Detect which cell encompasses the target text, then output its (x, y) center coordinate. 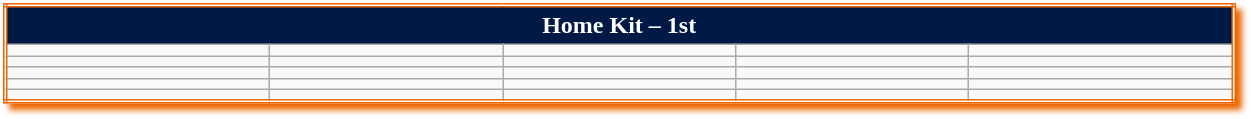
Home Kit – 1st (619, 25)
